Detect which cell encompasses the target text, then output its (X, Y) center coordinate. 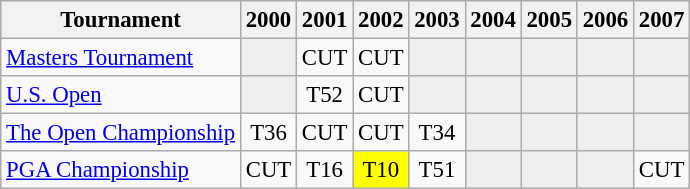
2006 (605, 20)
T10 (381, 170)
T36 (268, 133)
2007 (661, 20)
The Open Championship (121, 133)
Tournament (121, 20)
2002 (381, 20)
U.S. Open (121, 95)
2001 (325, 20)
T52 (325, 95)
2000 (268, 20)
Masters Tournament (121, 58)
PGA Championship (121, 170)
T51 (437, 170)
T34 (437, 133)
2004 (493, 20)
T16 (325, 170)
2005 (549, 20)
2003 (437, 20)
